Capture the cell that displays the provided text and extract its [X, Y] central coordinate. 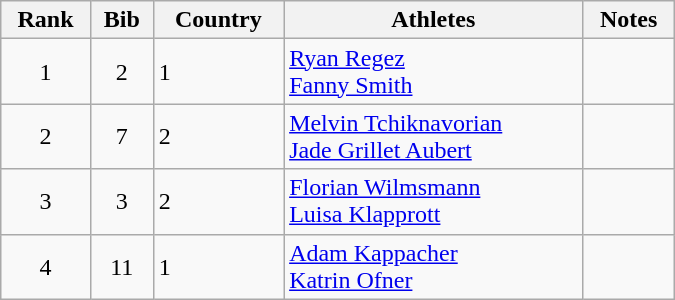
7 [122, 136]
Rank [46, 20]
Athletes [434, 20]
Melvin TchiknavorianJade Grillet Aubert [434, 136]
Ryan RegezFanny Smith [434, 72]
11 [122, 266]
Bib [122, 20]
Notes [628, 20]
Country [218, 20]
Florian WilmsmannLuisa Klapprott [434, 202]
4 [46, 266]
Adam KappacherKatrin Ofner [434, 266]
